For the text-containing cell, return its midpoint in (X, Y) coordinate format. 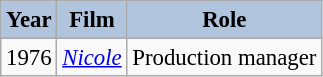
Role (224, 20)
Film (92, 20)
Year (29, 20)
Production manager (224, 58)
Nicole (92, 58)
1976 (29, 58)
